Output the [X, Y] coordinate of the center of the cell containing the given text.  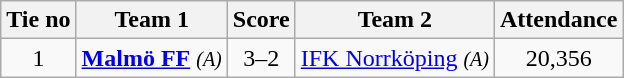
1 [38, 58]
3–2 [261, 58]
Team 1 [152, 20]
Attendance [559, 20]
20,356 [559, 58]
IFK Norrköping (A) [394, 58]
Score [261, 20]
Malmö FF (A) [152, 58]
Tie no [38, 20]
Team 2 [394, 20]
